Identify which cell holds the provided text, then report its (x, y) central coordinate. 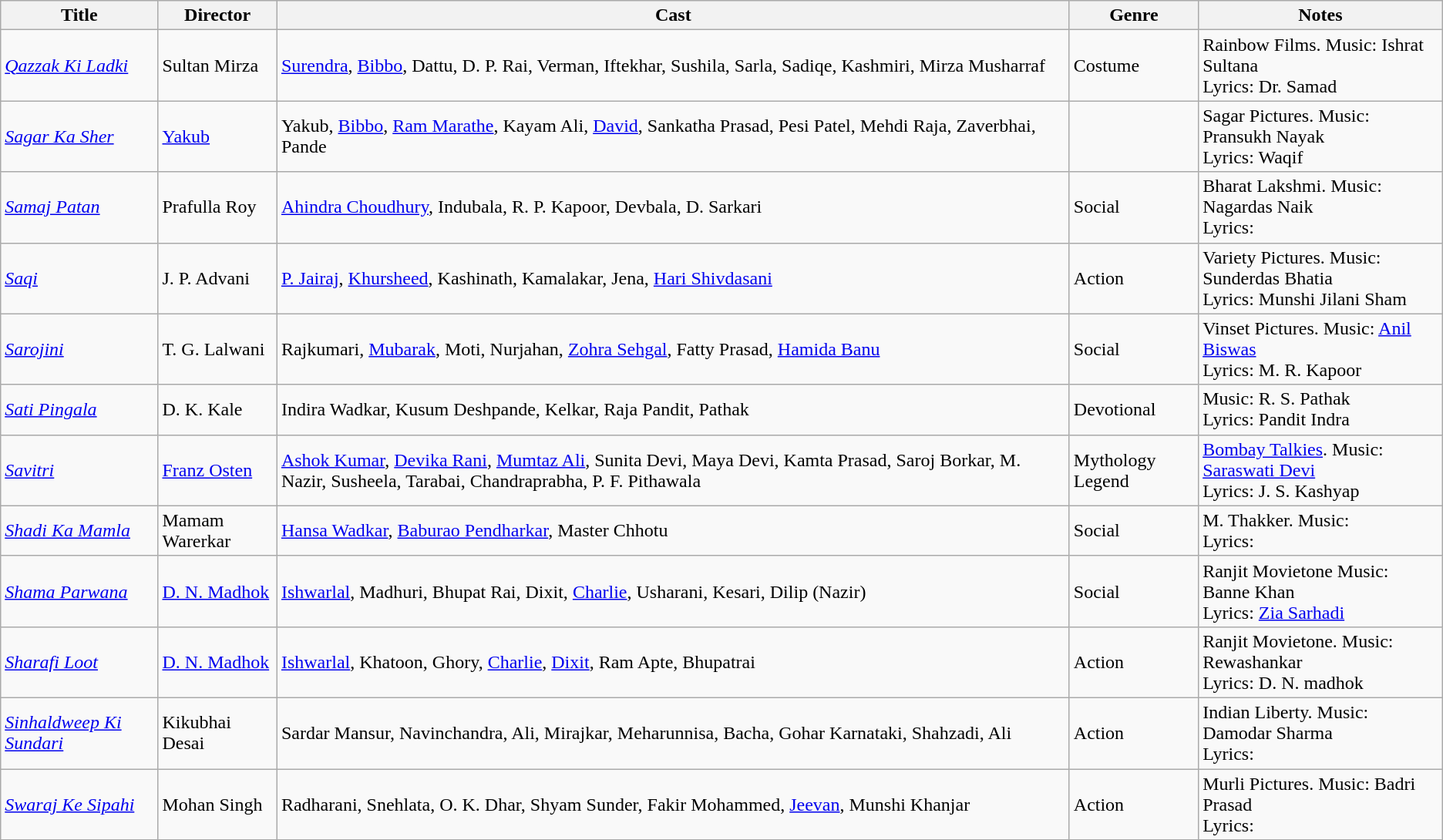
Sagar Ka Sher (79, 136)
Surendra, Bibbo, Dattu, D. P. Rai, Verman, Iftekhar, Sushila, Sarla, Sadiqe, Kashmiri, Mirza Musharraf (673, 66)
Vinset Pictures. Music: Anil BiswasLyrics: M. R. Kapoor (1321, 349)
Hansa Wadkar, Baburao Pendharkar, Master Chhotu (673, 530)
Radharani, Snehlata, O. K. Dhar, Shyam Sunder, Fakir Mohammed, Jeevan, Munshi Khanjar (673, 805)
Notes (1321, 15)
Prafulla Roy (217, 207)
Saqi (79, 278)
Yakub (217, 136)
Ishwarlal, Khatoon, Ghory, Charlie, Dixit, Ram Apte, Bhupatrai (673, 662)
Variety Pictures. Music: Sunderdas BhatiaLyrics: Munshi Jilani Sham (1321, 278)
Ahindra Choudhury, Indubala, R. P. Kapoor, Devbala, D. Sarkari (673, 207)
Title (79, 15)
Murli Pictures. Music: Badri PrasadLyrics: (1321, 805)
Rainbow Films. Music: Ishrat SultanaLyrics: Dr. Samad (1321, 66)
Devotional (1133, 410)
Indian Liberty. Music: Damodar SharmaLyrics: (1321, 733)
Franz Osten (217, 470)
Sinhaldweep Ki Sundari (79, 733)
Ranjit Movietone. Music: RewashankarLyrics: D. N. madhok (1321, 662)
Swaraj Ke Sipahi (79, 805)
Sarojini (79, 349)
Music: R. S. PathakLyrics: Pandit Indra (1321, 410)
Sultan Mirza (217, 66)
Director (217, 15)
Qazzak Ki Ladki (79, 66)
Mamam Warerkar (217, 530)
Sati Pingala (79, 410)
Sharafi Loot (79, 662)
P. Jairaj, Khursheed, Kashinath, Kamalakar, Jena, Hari Shivdasani (673, 278)
Savitri (79, 470)
Mohan Singh (217, 805)
Cast (673, 15)
J. P. Advani (217, 278)
T. G. Lalwani (217, 349)
D. K. Kale (217, 410)
Kikubhai Desai (217, 733)
M. Thakker. Music: Lyrics: (1321, 530)
Costume (1133, 66)
Shama Parwana (79, 591)
Rajkumari, Mubarak, Moti, Nurjahan, Zohra Sehgal, Fatty Prasad, Hamida Banu (673, 349)
Sardar Mansur, Navinchandra, Ali, Mirajkar, Meharunnisa, Bacha, Gohar Karnataki, Shahzadi, Ali (673, 733)
Indira Wadkar, Kusum Deshpande, Kelkar, Raja Pandit, Pathak (673, 410)
Bharat Lakshmi. Music: Nagardas NaikLyrics: (1321, 207)
Bombay Talkies. Music: Saraswati DeviLyrics: J. S. Kashyap (1321, 470)
Sagar Pictures. Music: Pransukh NayakLyrics: Waqif (1321, 136)
Mythology Legend (1133, 470)
Genre (1133, 15)
Ranjit Movietone Music: Banne KhanLyrics: Zia Sarhadi (1321, 591)
Shadi Ka Mamla (79, 530)
Yakub, Bibbo, Ram Marathe, Kayam Ali, David, Sankatha Prasad, Pesi Patel, Mehdi Raja, Zaverbhai, Pande (673, 136)
Ashok Kumar, Devika Rani, Mumtaz Ali, Sunita Devi, Maya Devi, Kamta Prasad, Saroj Borkar, M. Nazir, Susheela, Tarabai, Chandraprabha, P. F. Pithawala (673, 470)
Ishwarlal, Madhuri, Bhupat Rai, Dixit, Charlie, Usharani, Kesari, Dilip (Nazir) (673, 591)
Samaj Patan (79, 207)
